Capture the cell that displays the provided text and extract its (x, y) central coordinate. 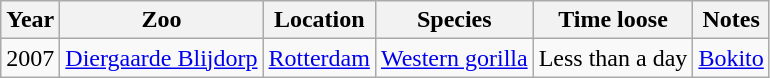
Less than a day (613, 58)
Bokito (731, 58)
Year (30, 20)
Species (454, 20)
Time loose (613, 20)
Zoo (162, 20)
Notes (731, 20)
Rotterdam (319, 58)
Diergaarde Blijdorp (162, 58)
Location (319, 20)
2007 (30, 58)
Western gorilla (454, 58)
